Provide the (X, Y) coordinate of the cell's center where the given text is located.  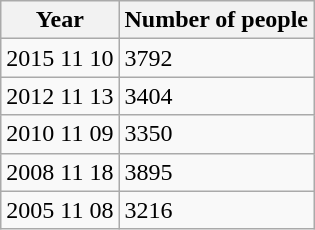
3895 (216, 172)
3404 (216, 96)
3216 (216, 210)
3350 (216, 134)
Year (60, 20)
2010 11 09 (60, 134)
3792 (216, 58)
2005 11 08 (60, 210)
2015 11 10 (60, 58)
Number of people (216, 20)
2012 11 13 (60, 96)
2008 11 18 (60, 172)
